From the cell containing the given text, extract its center point as (x, y) coordinate. 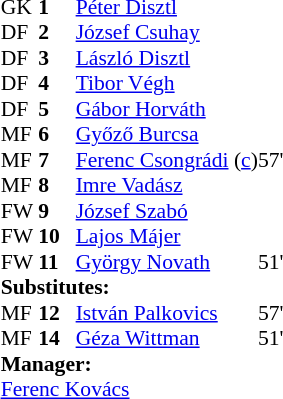
Manager: (130, 364)
12 (57, 313)
Imre Vadász (167, 185)
6 (57, 135)
Lajos Májer (167, 237)
5 (57, 109)
István Palkovics (167, 313)
3 (57, 58)
Gábor Horváth (167, 109)
Géza Wittman (167, 339)
4 (57, 83)
8 (57, 185)
József Szabó (167, 211)
2 (57, 33)
Substitutes: (130, 287)
9 (57, 211)
11 (57, 262)
Ferenc Csongrádi (c) (167, 160)
Győző Burcsa (167, 135)
Tibor Végh (167, 83)
György Novath (167, 262)
József Csuhay (167, 33)
László Disztl (167, 58)
7 (57, 160)
14 (57, 339)
10 (57, 237)
